Identify which cell holds the provided text, then report its [x, y] central coordinate. 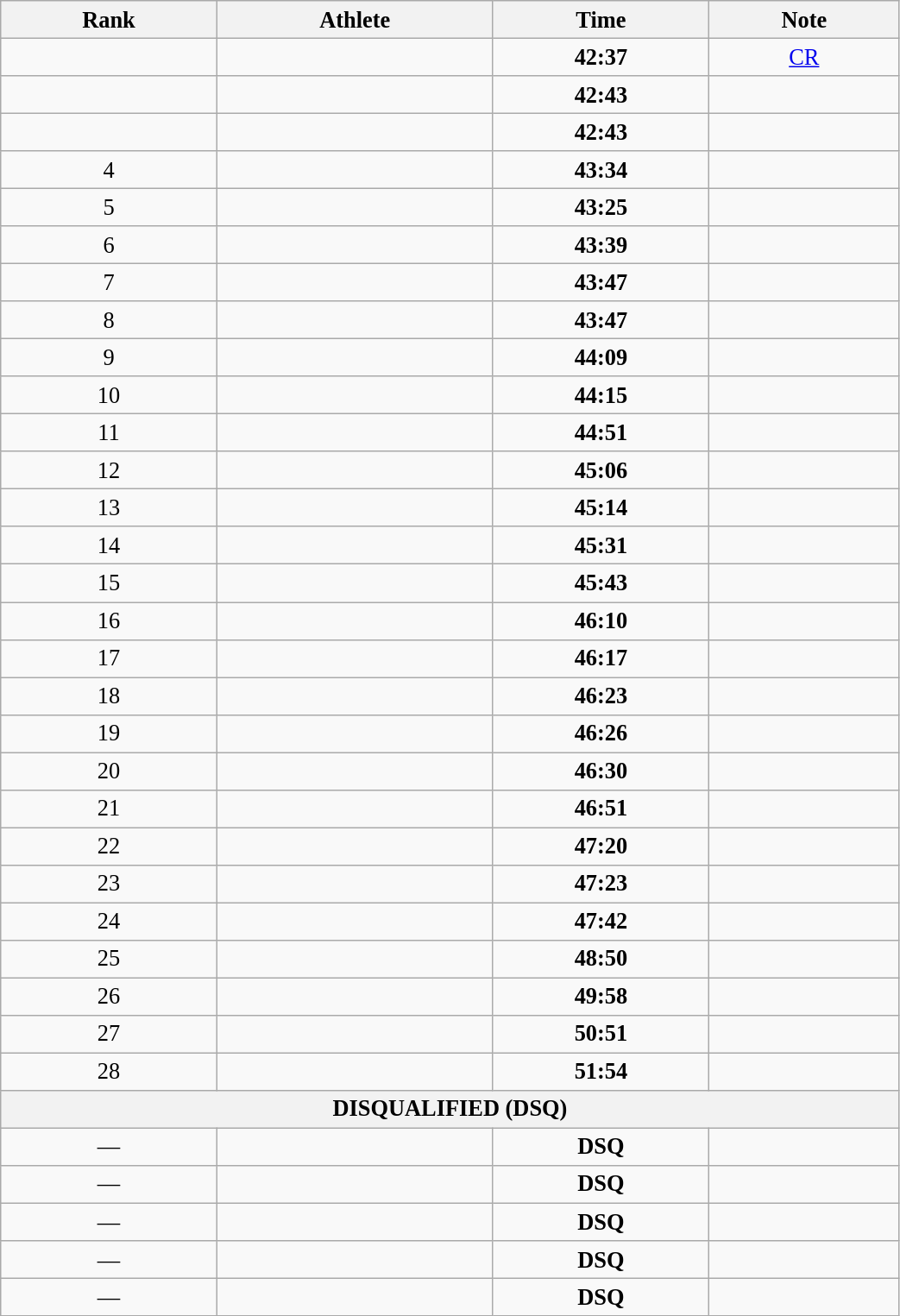
Athlete [355, 19]
18 [109, 696]
Note [804, 19]
44:15 [601, 395]
51:54 [601, 1072]
DISQUALIFIED (DSQ) [450, 1109]
46:26 [601, 734]
43:39 [601, 245]
13 [109, 507]
CR [804, 57]
42:37 [601, 57]
15 [109, 583]
50:51 [601, 1034]
45:31 [601, 545]
46:17 [601, 658]
46:30 [601, 771]
43:34 [601, 170]
20 [109, 771]
25 [109, 959]
5 [109, 207]
17 [109, 658]
6 [109, 245]
48:50 [601, 959]
26 [109, 997]
45:14 [601, 507]
11 [109, 432]
46:23 [601, 696]
9 [109, 357]
44:51 [601, 432]
46:10 [601, 620]
49:58 [601, 997]
Rank [109, 19]
10 [109, 395]
16 [109, 620]
21 [109, 809]
45:06 [601, 470]
43:25 [601, 207]
47:23 [601, 884]
27 [109, 1034]
8 [109, 320]
47:20 [601, 846]
7 [109, 282]
14 [109, 545]
28 [109, 1072]
22 [109, 846]
12 [109, 470]
46:51 [601, 809]
Time [601, 19]
45:43 [601, 583]
19 [109, 734]
24 [109, 921]
4 [109, 170]
44:09 [601, 357]
23 [109, 884]
47:42 [601, 921]
